Detect which cell encompasses the target text, then output its (x, y) center coordinate. 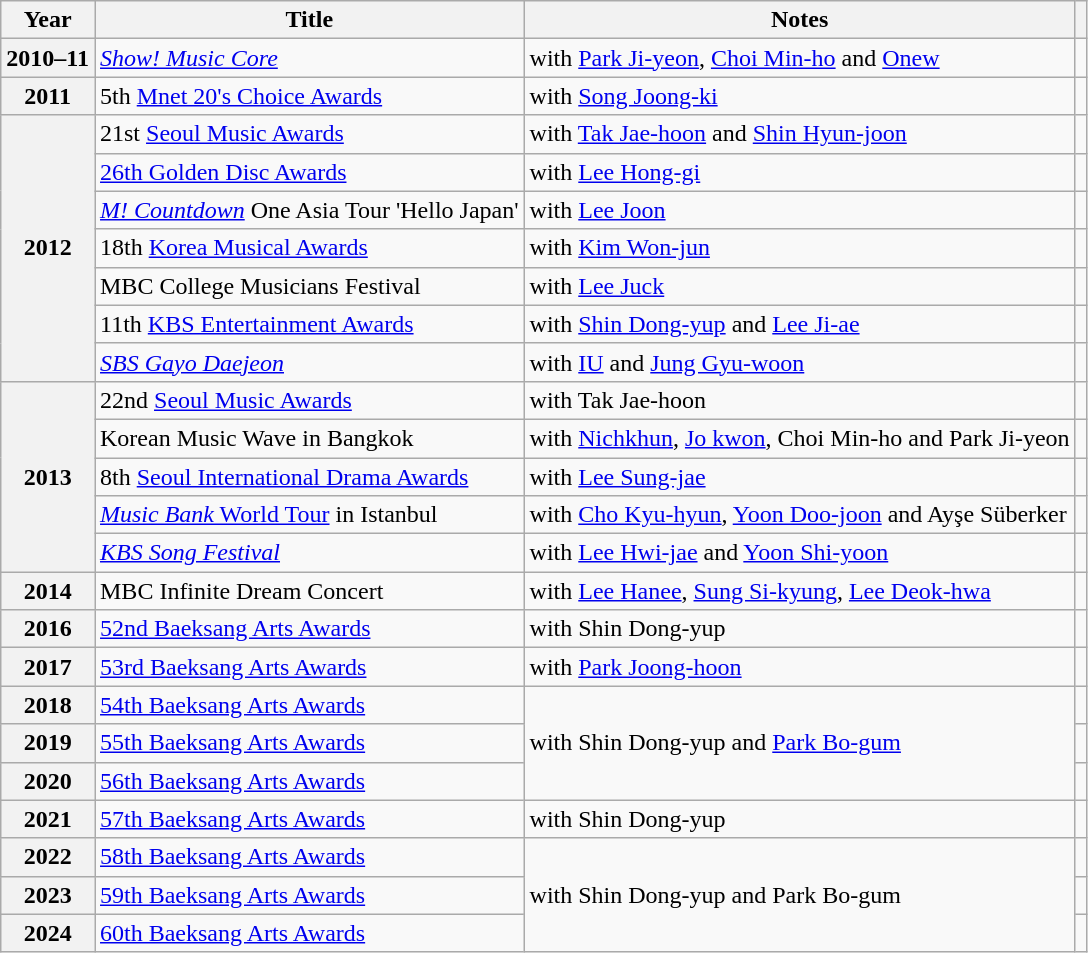
SBS Gayo Daejeon (309, 362)
with Cho Kyu-hyun, Yoon Doo-joon and Ayşe Süberker (800, 515)
59th Baeksang Arts Awards (309, 895)
52nd Baeksang Arts Awards (309, 629)
with Lee Joon (800, 210)
Show! Music Core (309, 58)
26th Golden Disc Awards (309, 172)
5th Mnet 20's Choice Awards (309, 96)
2021 (48, 819)
53rd Baeksang Arts Awards (309, 667)
8th Seoul International Drama Awards (309, 477)
2013 (48, 476)
with Song Joong-ki (800, 96)
2020 (48, 781)
with Lee Hanee, Sung Si-kyung, Lee Deok-hwa (800, 591)
18th Korea Musical Awards (309, 248)
with Park Ji-yeon, Choi Min-ho and Onew (800, 58)
with Lee Juck (800, 286)
11th KBS Entertainment Awards (309, 324)
with Kim Won-jun (800, 248)
Notes (800, 20)
M! Countdown One Asia Tour 'Hello Japan' (309, 210)
with Lee Sung-jae (800, 477)
2022 (48, 857)
2010–11 (48, 58)
with Nichkhun, Jo kwon, Choi Min-ho and Park Ji-yeon (800, 438)
2018 (48, 705)
with Shin Dong-yup and Lee Ji-ae (800, 324)
2023 (48, 895)
57th Baeksang Arts Awards (309, 819)
2016 (48, 629)
MBC College Musicians Festival (309, 286)
with IU and Jung Gyu-woon (800, 362)
2014 (48, 591)
KBS Song Festival (309, 553)
56th Baeksang Arts Awards (309, 781)
2017 (48, 667)
58th Baeksang Arts Awards (309, 857)
Title (309, 20)
22nd Seoul Music Awards (309, 400)
with Lee Hong-gi (800, 172)
Korean Music Wave in Bangkok (309, 438)
with Lee Hwi-jae and Yoon Shi-yoon (800, 553)
with Tak Jae-hoon and Shin Hyun-joon (800, 134)
2024 (48, 933)
MBC Infinite Dream Concert (309, 591)
Music Bank World Tour in Istanbul (309, 515)
with Park Joong-hoon (800, 667)
55th Baeksang Arts Awards (309, 743)
2011 (48, 96)
with Tak Jae-hoon (800, 400)
2019 (48, 743)
60th Baeksang Arts Awards (309, 933)
54th Baeksang Arts Awards (309, 705)
21st Seoul Music Awards (309, 134)
2012 (48, 248)
Year (48, 20)
